For the text-containing cell, return its midpoint in (x, y) coordinate format. 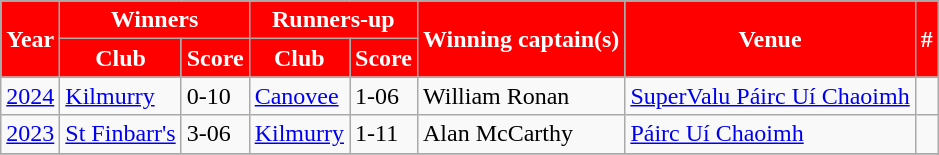
William Ronan (520, 96)
# (926, 39)
Runners-up (333, 20)
3-06 (215, 134)
1-06 (384, 96)
Winners (154, 20)
Alan McCarthy (520, 134)
Year (30, 39)
2024 (30, 96)
Páirc Uí Chaoimh (770, 134)
Venue (770, 39)
Winning captain(s) (520, 39)
Canovee (299, 96)
SuperValu Páirc Uí Chaoimh (770, 96)
2023 (30, 134)
1-11 (384, 134)
0-10 (215, 96)
St Finbarr's (120, 134)
